Locate the cell with the specified text and output its (x, y) center coordinate. 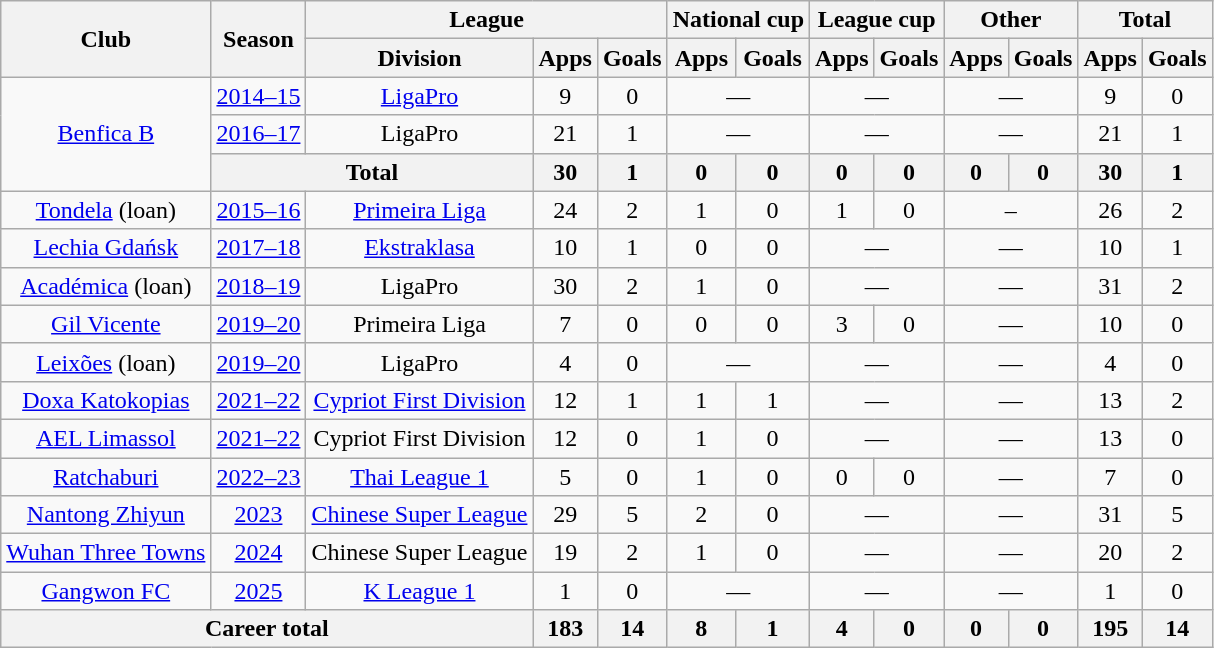
National cup (738, 20)
Thai League 1 (420, 477)
K League 1 (420, 591)
Gangwon FC (106, 591)
2017–18 (258, 248)
183 (565, 629)
– (1011, 210)
2016–17 (258, 134)
20 (1110, 553)
Tondela (loan) (106, 210)
Ekstraklasa (420, 248)
2025 (258, 591)
Lechia Gdańsk (106, 248)
2015–16 (258, 210)
24 (565, 210)
2014–15 (258, 96)
Benfica B (106, 134)
Leixões (loan) (106, 362)
8 (701, 629)
League cup (877, 20)
Doxa Katokopias (106, 400)
Career total (267, 629)
Wuhan Three Towns (106, 553)
19 (565, 553)
3 (842, 324)
2018–19 (258, 286)
2023 (258, 515)
Club (106, 39)
2022–23 (258, 477)
Gil Vicente (106, 324)
26 (1110, 210)
195 (1110, 629)
2024 (258, 553)
AEL Limassol (106, 438)
Other (1011, 20)
League (486, 20)
Académica (loan) (106, 286)
Ratchaburi (106, 477)
Nantong Zhiyun (106, 515)
Season (258, 39)
Division (420, 58)
29 (565, 515)
